Search for the cell housing the specified text and yield its [X, Y] center coordinate. 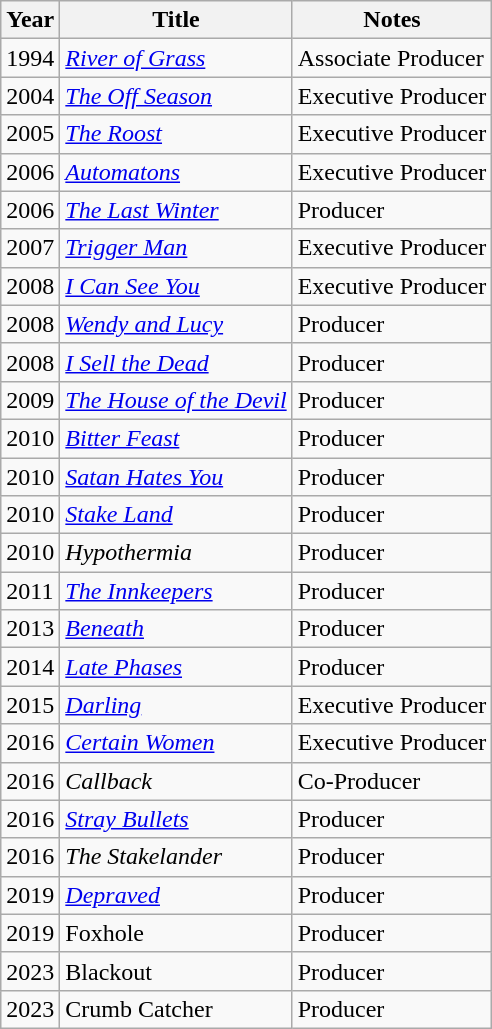
Darling [176, 705]
The Roost [176, 134]
Satan Hates You [176, 477]
Year [30, 20]
The Last Winter [176, 210]
The Off Season [176, 96]
Bitter Feast [176, 438]
Stake Land [176, 515]
I Can See You [176, 286]
Callback [176, 781]
Foxhole [176, 933]
2014 [30, 667]
Wendy and Lucy [176, 324]
Automatons [176, 172]
Hypothermia [176, 553]
Trigger Man [176, 248]
River of Grass [176, 58]
Associate Producer [392, 58]
Beneath [176, 629]
The Innkeepers [176, 591]
2009 [30, 400]
Late Phases [176, 667]
Blackout [176, 971]
2011 [30, 591]
Notes [392, 20]
Depraved [176, 895]
2013 [30, 629]
Stray Bullets [176, 819]
Title [176, 20]
1994 [30, 58]
2005 [30, 134]
2004 [30, 96]
I Sell the Dead [176, 362]
Certain Women [176, 743]
2007 [30, 248]
Co-Producer [392, 781]
The House of the Devil [176, 400]
2015 [30, 705]
The Stakelander [176, 857]
Crumb Catcher [176, 1009]
